Output the (X, Y) coordinate of the center of the cell containing the given text.  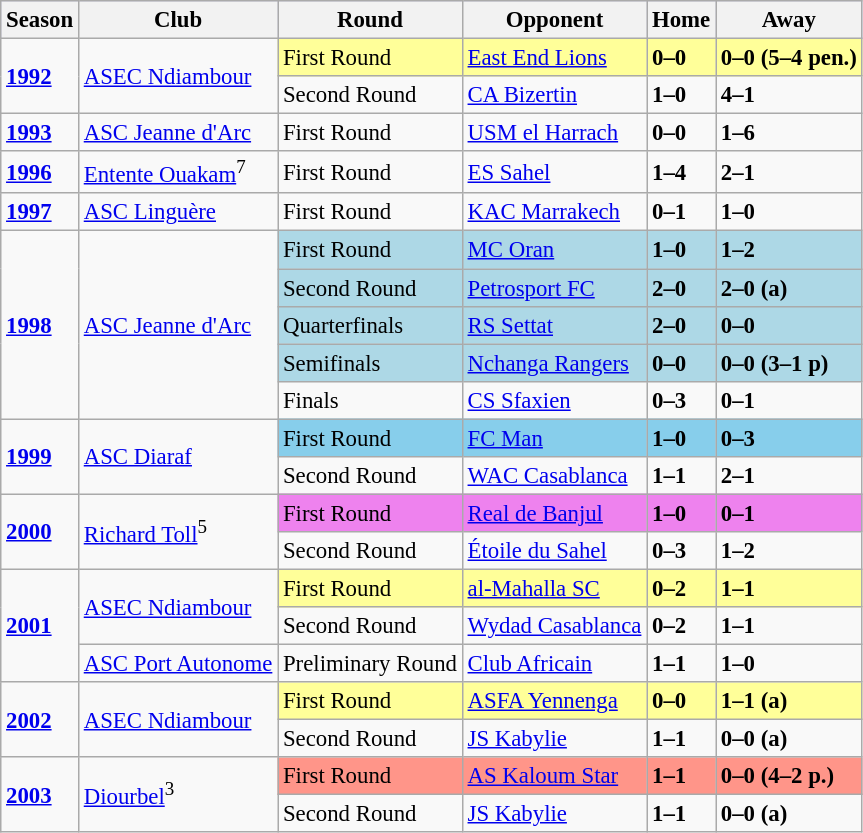
1997 (40, 213)
0–0 (3–1 p) (790, 363)
ASC Linguère (178, 213)
0–0 (5–4 pen.) (790, 58)
Entente Ouakam7 (178, 172)
1992 (40, 76)
al-Mahalla SC (554, 588)
Quarterfinals (370, 325)
1996 (40, 172)
1–1 (a) (790, 701)
Opponent (554, 20)
4–1 (790, 95)
Semifinals (370, 363)
ASC Port Autonome (178, 664)
Étoile du Sahel (554, 551)
Real de Banjul (554, 513)
AS Kaloum Star (554, 776)
1–6 (790, 133)
2003 (40, 794)
2–0 (a) (790, 288)
Club (178, 20)
RS Settat (554, 325)
2000 (40, 532)
East End Lions (554, 58)
Finals (370, 400)
2002 (40, 720)
1999 (40, 456)
2001 (40, 626)
USM el Harrach (554, 133)
Away (790, 20)
0–0 (4–2 p.) (790, 776)
Club Africain (554, 664)
1993 (40, 133)
KAC Marrakech (554, 213)
1–4 (682, 172)
Wydad Casablanca (554, 626)
Round (370, 20)
ASC Diaraf (178, 456)
ES Sahel (554, 172)
CA Bizertin (554, 95)
FC Man (554, 438)
WAC Casablanca (554, 476)
Season (40, 20)
Richard Toll5 (178, 532)
Home (682, 20)
Petrosport FC (554, 288)
ASFA Yennenga (554, 701)
Diourbel3 (178, 794)
Preliminary Round (370, 664)
MC Oran (554, 250)
CS Sfaxien (554, 400)
Nchanga Rangers (554, 363)
1998 (40, 325)
